Search for the cell housing the specified text and yield its [X, Y] center coordinate. 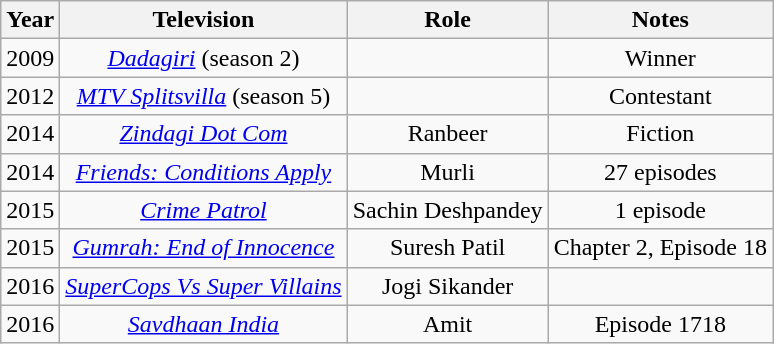
2009 [30, 58]
Zindagi Dot Com [204, 134]
Suresh Patil [448, 248]
Dadagiri (season 2) [204, 58]
Savdhaan India [204, 324]
2012 [30, 96]
Winner [660, 58]
Ranbeer [448, 134]
Episode 1718 [660, 324]
Murli [448, 172]
Contestant [660, 96]
Year [30, 20]
Notes [660, 20]
27 episodes [660, 172]
Chapter 2, Episode 18 [660, 248]
Jogi Sikander [448, 286]
1 episode [660, 210]
Crime Patrol [204, 210]
MTV Splitsvilla (season 5) [204, 96]
Amit [448, 324]
Friends: Conditions Apply [204, 172]
Role [448, 20]
Television [204, 20]
Sachin Deshpandey [448, 210]
Gumrah: End of Innocence [204, 248]
Fiction [660, 134]
SuperCops Vs Super Villains [204, 286]
